Detect which cell encompasses the target text, then output its (x, y) center coordinate. 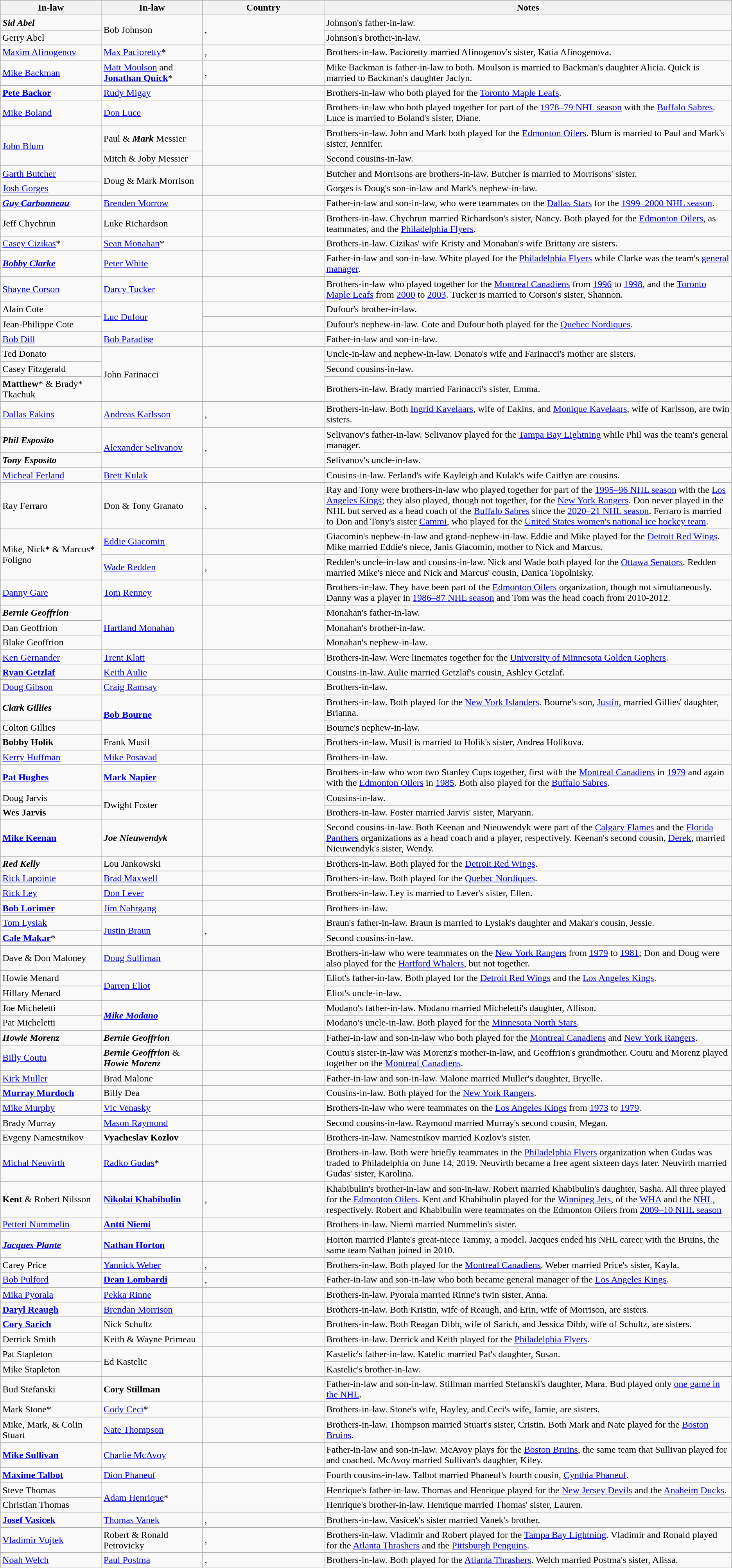
Mika Pyorala (51, 1295)
Brothers-in-law. Cizikas' wife Kristy and Monahan's wife Brittany are sisters. (528, 244)
Mike Stapleton (51, 1369)
Cody Ceci* (152, 1409)
Kastelic's father-in-law. Katelic married Pat's daughter, Susan. (528, 1354)
Bob Paradise (152, 339)
Keith Aulie (152, 672)
Brothers-in-law. Namestnikov married Kozlov's sister. (528, 1138)
Blake Geoffrion (51, 643)
Brothers-in-law. Niemi married Nummelin's sister. (528, 1225)
Brothers-in-law. Vasicek's sister married Vanek's brother. (528, 1520)
Monahan's nephew-in-law. (528, 643)
Casey Cizikas* (51, 244)
Brothers-in-law. Both played for the New York Islanders. Bourne's son, Justin, married Gillies' daughter, Brianna. (528, 707)
Max Pacioretty* (152, 52)
Doug Jarvis (51, 797)
Brothers-in-law. Brady married Farinacci's sister, Emma. (528, 389)
Cory Stillman (152, 1389)
Vic Venasky (152, 1108)
Danny Gare (51, 593)
Brothers-in-law. John and Mark both played for the Edmonton Oilers. Blum is married to Paul and Mark's sister, Jennifer. (528, 138)
Nick Schultz (152, 1324)
Dan Geoffrion (51, 628)
Brothers-in-law. Ley is married to Lever's sister, Ellen. (528, 893)
Mark Napier (152, 778)
Christian Thomas (51, 1505)
Brothers-in-law. Both Kristin, wife of Reaugh, and Erin, wife of Morrison, are sisters. (528, 1309)
Doug & Mark Morrison (152, 181)
Wade Redden (152, 567)
Rudy Migay (152, 93)
Eliot's father-in-law. Both played for the Detroit Red Wings and the Los Angeles Kings. (528, 978)
Jeff Chychrun (51, 223)
Dave & Don Maloney (51, 958)
Ken Gernander (51, 657)
John Farinacci (152, 374)
Modano's uncle-in-law. Both played for the Minnesota North Stars. (528, 1023)
Mike, Mark, & Colin Stuart (51, 1429)
Steve Thomas (51, 1490)
Alain Cote (51, 309)
Rick Lapointe (51, 878)
Mike Keenan (51, 838)
Brothers-in-law. Pacioretty married Afinogenov's sister, Katia Afinogenova. (528, 52)
Brothers-in-law. Pyorala married Rinne's twin sister, Anna. (528, 1295)
Brothers-in-law. Thompson married Stuart's sister, Cristin. Both Mark and Nate played for the Boston Bruins. (528, 1429)
Pat Hughes (51, 778)
Brothers-in-law. Derrick and Keith played for the Philadelphia Flyers. (528, 1339)
Brothers-in-law. Stone's wife, Hayley, and Ceci's wife, Jamie, are sisters. (528, 1409)
Jean-Philippe Cote (51, 324)
Noah Welch (51, 1560)
Thomas Vanek (152, 1520)
Brothers-in-law. Musil is married to Holik's sister, Andrea Holikova. (528, 742)
Luke Richardson (152, 223)
Braun's father-in-law. Braun is married to Lysiak's daughter and Makar's cousin, Jessie. (528, 923)
Howie Morenz (51, 1038)
Brothers-in-law. Chychrun married Richardson's sister, Nancy. Both played for the Edmonton Oilers, as teammates, and the Philadelphia Flyers. (528, 223)
Johnson's father-in-law. (528, 23)
Petteri Nummelin (51, 1225)
Don & Tony Granato (152, 505)
Robert & Ronald Petrovicky (152, 1540)
Cousins-in-law. Ferland's wife Kayleigh and Kulak's wife Caitlyn are cousins. (528, 475)
Selivanov's father-in-law. Selivanov played for the Tampa Bay Lightning while Phil was the team's general manager. (528, 440)
Darcy Tucker (152, 289)
Michal Neuvirth (51, 1163)
Second cousins-in-law. Raymond married Murray's second cousin, Megan. (528, 1123)
Monahan's brother-in-law. (528, 628)
Matt Moulson and Jonathan Quick* (152, 73)
Alexander Selivanov (152, 447)
Johnson's brother-in-law. (528, 38)
Bob Dill (51, 339)
Josef Vasicek (51, 1520)
Brothers-in-law. Both played for the Montreal Canadiens. Weber married Price's sister, Kayla. (528, 1265)
Hillary Menard (51, 993)
Mark Stone* (51, 1409)
Eliot's uncle-in-law. (528, 993)
Red Kelly (51, 863)
Father-in-law and son-in-law who both became general manager of the Los Angeles Kings. (528, 1280)
Brothers-in-law. Foster married Jarvis' sister, Maryann. (528, 812)
Guy Carbonneau (51, 203)
John Blum (51, 145)
Bob Bourne (152, 715)
Antti Niemi (152, 1225)
Josh Gorges (51, 188)
Joe Nieuwendyk (152, 838)
Father-in-law and son-in-law, who were teammates on the Dallas Stars for the 1999–2000 NHL season. (528, 203)
Justin Braun (152, 930)
Murray Murdoch (51, 1093)
Brett Kulak (152, 475)
Mike, Nick* & Marcus* Foligno (51, 554)
Phil Esposito (51, 440)
Henrique's brother-in-law. Henrique married Thomas' sister, Lauren. (528, 1505)
Mike Posavad (152, 757)
Daryl Reaugh (51, 1309)
Brothers-in-law. Both played for the Detroit Red Wings. (528, 863)
Pete Backor (51, 93)
Peter White (152, 264)
Bernie Geoffrion & Howie Morenz (152, 1058)
Nikolai Khabibulin (152, 1199)
Mike Sullivan (51, 1455)
Craig Ramsay (152, 687)
Tom Renney (152, 593)
Clark Gillies (51, 707)
Brendan Morrison (152, 1309)
Cousins-in-law. (528, 797)
Mitch & Joby Messier (152, 158)
Mason Raymond (152, 1123)
Kastelic's brother-in-law. (528, 1369)
Darren Eliot (152, 986)
Don Lever (152, 893)
Micheal Ferland (51, 475)
Henrique's father-in-law. Thomas and Henrique played for the New Jersey Devils and the Anaheim Ducks. (528, 1490)
Bobby Holik (51, 742)
Bob Johnson (152, 30)
Ryan Getzlaf (51, 672)
Horton married Plante's great-niece Tammy, a model. Jacques ended his NHL career with the Bruins, the same team Nathan joined in 2010. (528, 1245)
Selivanov's uncle-in-law. (528, 460)
Keith & Wayne Primeau (152, 1339)
Modano's father-in-law. Modano married Micheletti's daughter, Allison. (528, 1008)
Brothers-in-law. Both played for the Quebec Nordiques. (528, 878)
Fourth cousins-in-law. Talbot married Phaneuf's fourth cousin, Cynthia Phaneuf. (528, 1475)
Frank Musil (152, 742)
Brenden Morrow (152, 203)
Dean Lombardi (152, 1280)
Bud Stefanski (51, 1389)
Mike Murphy (51, 1108)
Colton Gillies (51, 727)
Billy Coutu (51, 1058)
Father-in-law and son-in-law. (528, 339)
Eddie Giacomin (152, 541)
Bourne's nephew-in-law. (528, 727)
Tom Lysiak (51, 923)
Shayne Corson (51, 289)
Bob Lorimer (51, 908)
Father-in-law and son-in-law. White played for the Philadelphia Flyers while Clarke was the team's general manager. (528, 264)
Dwight Foster (152, 805)
Mike Backman is father-in-law to both. Moulson is married to Backman's daughter Alicia. Quick is married to Backman's daughter Jaclyn. (528, 73)
Yannick Weber (152, 1265)
Ray Ferraro (51, 505)
Pat Stapleton (51, 1354)
Joe Micheletti (51, 1008)
Mike Backman (51, 73)
Pat Micheletti (51, 1023)
Gerry Abel (51, 38)
Monahan's father-in-law. (528, 613)
Doug Gibson (51, 687)
Casey Fitzgerald (51, 369)
Doug Sulliman (152, 958)
Father-in-law and son-in-law. Stillman married Stefanski's daughter, Mara. Bud played only one game in the NHL. (528, 1389)
Brothers-in-law. Both played for the Atlanta Thrashers. Welch married Postma's sister, Alissa. (528, 1560)
Cousins-in-law. Aulie married Getzlaf's cousin, Ashley Getzlaf. (528, 672)
Nathan Horton (152, 1245)
Dallas Eakins (51, 415)
Dion Phaneuf (152, 1475)
Ed Kastelic (152, 1361)
Billy Dea (152, 1093)
Andreas Karlsson (152, 415)
Father-in-law and son-in-law who both played for the Montreal Canadiens and New York Rangers. (528, 1038)
Jim Nahrgang (152, 908)
Howie Menard (51, 978)
Brady Murray (51, 1123)
Brothers-in-law. Both Reagan Dibb, wife of Sarich, and Jessica Dibb, wife of Schultz, are sisters. (528, 1324)
Trent Klatt (152, 657)
Uncle-in-law and nephew-in-law. Donato's wife and Farinacci's mother are sisters. (528, 354)
Nate Thompson (152, 1429)
Kent & Robert Nilsson (51, 1199)
Maxim Afinogenov (51, 52)
Tony Esposito (51, 460)
Matthew* & Brady* Tkachuk (51, 389)
Coutu's sister-in-law was Morenz's mother-in-law, and Geoffrion's grandmother. Coutu and Morenz played together on the Montreal Canadiens. (528, 1058)
Kirk Muller (51, 1078)
Mike Boland (51, 113)
Kerry Huffman (51, 757)
Cory Sarich (51, 1324)
Brothers-in-law who both played for the Toronto Maple Leafs. (528, 93)
Adam Henrique* (152, 1498)
Brad Maxwell (152, 878)
Bobby Clarke (51, 264)
Luc Dufour (152, 317)
Sid Abel (51, 23)
Rick Ley (51, 893)
Wes Jarvis (51, 812)
Hartland Monahan (152, 628)
Vladimir Vujtek (51, 1540)
Notes (528, 8)
Bob Pulford (51, 1280)
Lou Jankowski (152, 863)
Country (264, 8)
Ted Donato (51, 354)
Brothers-in-law. Both Ingrid Kavelaars, wife of Eakins, and Monique Kavelaars, wife of Karlsson, are twin sisters. (528, 415)
Carey Price (51, 1265)
Cousins-in-law. Both played for the New York Rangers. (528, 1093)
Evgeny Namestnikov (51, 1138)
Brothers-in-law. Were linemates together for the University of Minnesota Golden Gophers. (528, 657)
Sean Monahan* (152, 244)
Don Luce (152, 113)
Dufour's brother-in-law. (528, 309)
Brad Malone (152, 1078)
Dufour's nephew-in-law. Cote and Dufour both played for the Quebec Nordiques. (528, 324)
Cale Makar* (51, 938)
Garth Butcher (51, 173)
Brothers-in-law who both played together for part of the 1978–79 NHL season with the Buffalo Sabres. Luce is married to Boland's sister, Diane. (528, 113)
Father-in-law and son-in-law. Malone married Muller's daughter, Bryelle. (528, 1078)
Radko Gudas* (152, 1163)
Pekka Rinne (152, 1295)
Maxime Talbot (51, 1475)
Brothers-in-law who were teammates on the Los Angeles Kings from 1973 to 1979. (528, 1108)
Vyacheslav Kozlov (152, 1138)
Charlie McAvoy (152, 1455)
Paul & Mark Messier (152, 138)
Gorges is Doug's son-in-law and Mark's nephew-in-law. (528, 188)
Paul Postma (152, 1560)
Jacques Plante (51, 1245)
Derrick Smith (51, 1339)
Mike Modano (152, 1015)
Butcher and Morrisons are brothers-in-law. Butcher is married to Morrisons' sister. (528, 173)
